Identify which cell holds the provided text, then report its [X, Y] central coordinate. 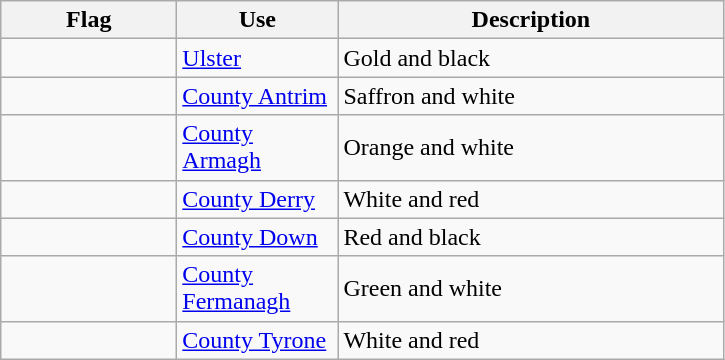
County Derry [258, 199]
County Down [258, 237]
Use [258, 20]
County Tyrone [258, 340]
County Fermanagh [258, 288]
Green and white [531, 288]
Description [531, 20]
County Antrim [258, 96]
Ulster [258, 58]
Flag [89, 20]
Red and black [531, 237]
County Armagh [258, 148]
Gold and black [531, 58]
Saffron and white [531, 96]
Orange and white [531, 148]
